Locate the cell with the specified text and output its [x, y] center coordinate. 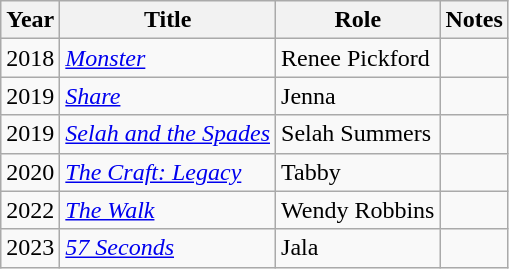
Jenna [358, 96]
The Craft: Legacy [168, 172]
Title [168, 20]
Wendy Robbins [358, 210]
2020 [30, 172]
Selah Summers [358, 134]
2018 [30, 58]
57 Seconds [168, 248]
Share [168, 96]
Selah and the Spades [168, 134]
Tabby [358, 172]
2023 [30, 248]
2022 [30, 210]
Renee Pickford [358, 58]
Monster [168, 58]
Jala [358, 248]
Notes [474, 20]
Role [358, 20]
The Walk [168, 210]
Year [30, 20]
